For the text-containing cell, return its midpoint in (X, Y) coordinate format. 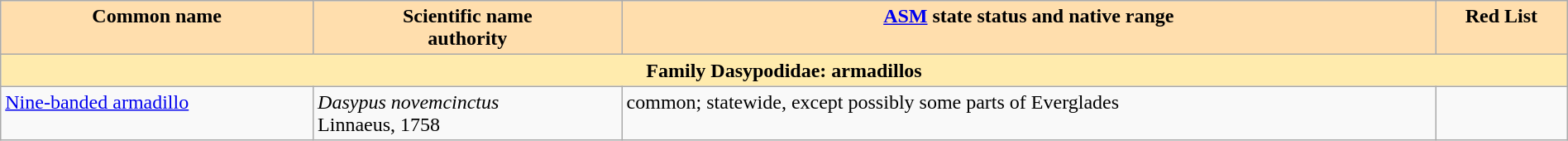
Nine-banded armadillo (157, 113)
common; statewide, except possibly some parts of Everglades (1029, 113)
Common name (157, 28)
Family Dasypodidae: armadillos (784, 70)
Scientific nameauthority (468, 28)
Red List (1502, 28)
ASM state status and native range (1029, 28)
Dasypus novemcinctusLinnaeus, 1758 (468, 113)
